Search for the cell housing the specified text and yield its (X, Y) center coordinate. 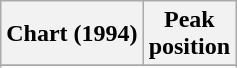
Chart (1994) (72, 34)
Peakposition (189, 34)
